Pinpoint the cell where the given text exists, returning its (x, y) midpoint coordinate. 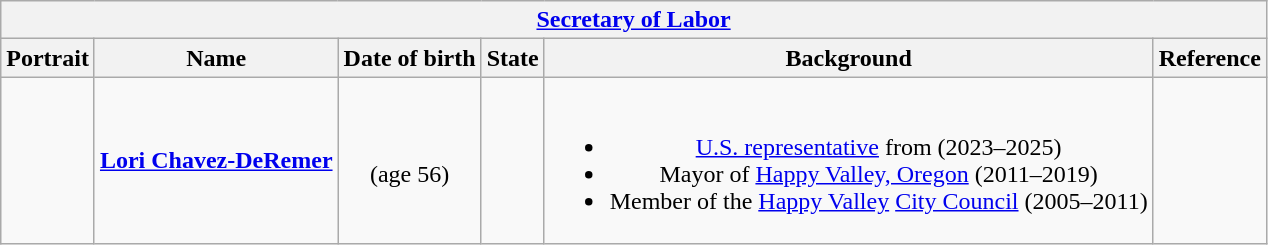
Reference (1210, 58)
Date of birth (410, 58)
(age 56) (410, 160)
Lori Chavez-DeRemer (216, 160)
Background (848, 58)
Portrait (48, 58)
Name (216, 58)
U.S. representative from (2023–2025)Mayor of Happy Valley, Oregon (2011–2019)Member of the Happy Valley City Council (2005–2011) (848, 160)
Secretary of Labor (634, 20)
State (512, 58)
